Capture the cell that displays the provided text and extract its (X, Y) central coordinate. 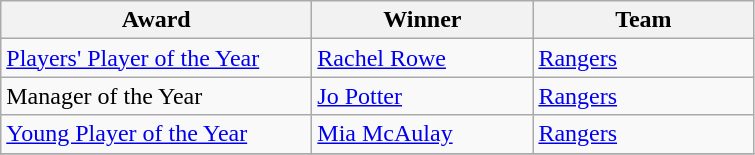
Rachel Rowe (422, 58)
Team (644, 20)
Young Player of the Year (156, 134)
Players' Player of the Year (156, 58)
Manager of the Year (156, 96)
Award (156, 20)
Winner (422, 20)
Jo Potter (422, 96)
Mia McAulay (422, 134)
